Return (X, Y) of the center of cell containing provided text 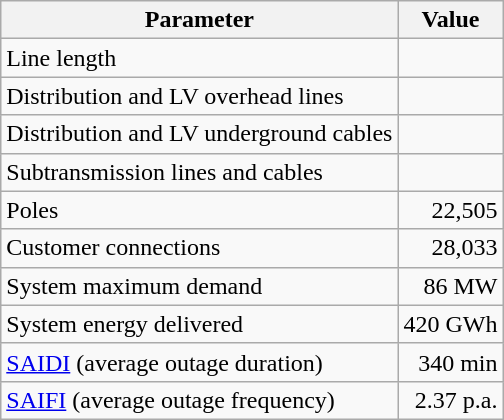
Parameter (200, 20)
System energy delivered (200, 324)
Value (450, 20)
System maximum demand (200, 286)
Subtransmission lines and cables (200, 172)
28,033 (450, 248)
Distribution and LV overhead lines (200, 96)
Customer connections (200, 248)
Poles (200, 210)
2.37 p.a. (450, 400)
420 GWh (450, 324)
SAIFI (average outage frequency) (200, 400)
22,505 (450, 210)
86 MW (450, 286)
340 min (450, 362)
Line length (200, 58)
Distribution and LV underground cables (200, 134)
SAIDI (average outage duration) (200, 362)
